Detect which cell encompasses the target text, then output its (x, y) center coordinate. 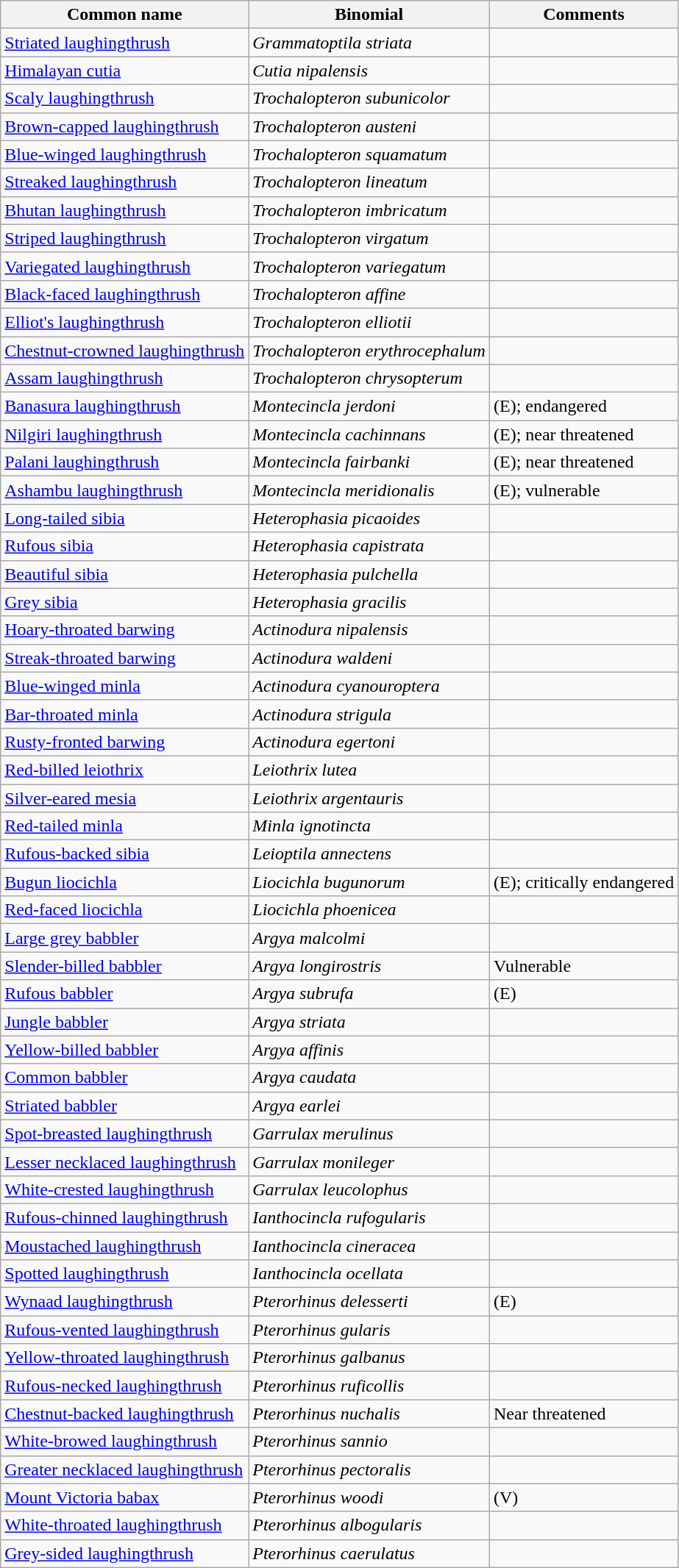
Trochalopteron elliotii (369, 322)
White-crested laughingthrush (125, 1189)
Himalayan cutia (125, 71)
Brown-capped laughingthrush (125, 126)
Spot-breasted laughingthrush (125, 1134)
Black-faced laughingthrush (125, 294)
Montecincla jerdoni (369, 407)
(E); endangered (583, 407)
Binomial (369, 15)
Near threatened (583, 1414)
Red-faced liocichla (125, 910)
Trochalopteron variegatum (369, 266)
Pterorhinus pectoralis (369, 1469)
Actinodura strigula (369, 714)
Blue-winged laughingthrush (125, 154)
Large grey babbler (125, 938)
Rufous-necked laughingthrush (125, 1386)
Cutia nipalensis (369, 71)
Pterorhinus caerulatus (369, 1553)
Trochalopteron austeni (369, 126)
Red-billed leiothrix (125, 770)
Slender-billed babbler (125, 966)
Grey sibia (125, 602)
Comments (583, 15)
Greater necklaced laughingthrush (125, 1469)
White-browed laughingthrush (125, 1442)
Yellow-billed babbler (125, 1050)
Ianthocincla rufogularis (369, 1217)
Bugun liocichla (125, 882)
Ashambu laughingthrush (125, 490)
Grey-sided laughingthrush (125, 1553)
Palani laughingthrush (125, 462)
Actinodura cyanouroptera (369, 686)
(E); critically endangered (583, 882)
Bar-throated minla (125, 714)
Garrulax leucolophus (369, 1189)
Rufous-vented laughingthrush (125, 1330)
Argya striata (369, 1022)
Trochalopteron subunicolor (369, 99)
Argya longirostris (369, 966)
Striated laughingthrush (125, 43)
Rufous-chinned laughingthrush (125, 1217)
Common name (125, 15)
Ianthocincla cineracea (369, 1246)
Garrulax monileger (369, 1161)
Pterorhinus galbanus (369, 1358)
Argya caudata (369, 1078)
(V) (583, 1497)
Liocichla bugunorum (369, 882)
Chestnut-crowned laughingthrush (125, 351)
Nilgiri laughingthrush (125, 434)
Trochalopteron erythrocephalum (369, 351)
Trochalopteron chrysopterum (369, 379)
Beautiful sibia (125, 574)
Yellow-throated laughingthrush (125, 1358)
Chestnut-backed laughingthrush (125, 1414)
Heterophasia gracilis (369, 602)
Heterophasia picaoides (369, 518)
Montecincla cachinnans (369, 434)
Garrulax merulinus (369, 1134)
Trochalopteron imbricatum (369, 210)
Leioptila annectens (369, 854)
Elliot's laughingthrush (125, 322)
Pterorhinus ruficollis (369, 1386)
Streaked laughingthrush (125, 182)
Mount Victoria babax (125, 1497)
Assam laughingthrush (125, 379)
Pterorhinus sannio (369, 1442)
Argya malcolmi (369, 938)
Leiothrix lutea (369, 770)
Variegated laughingthrush (125, 266)
Silver-eared mesia (125, 798)
Pterorhinus nuchalis (369, 1414)
Long-tailed sibia (125, 518)
Red-tailed minla (125, 826)
Common babbler (125, 1078)
Actinodura waldeni (369, 658)
Trochalopteron squamatum (369, 154)
Hoary-throated barwing (125, 630)
Trochalopteron lineatum (369, 182)
Lesser necklaced laughingthrush (125, 1161)
Rufous sibia (125, 546)
Striated babbler (125, 1106)
Wynaad laughingthrush (125, 1302)
Trochalopteron virgatum (369, 238)
White-throated laughingthrush (125, 1525)
Scaly laughingthrush (125, 99)
Banasura laughingthrush (125, 407)
Trochalopteron affine (369, 294)
Spotted laughingthrush (125, 1274)
Actinodura egertoni (369, 742)
Actinodura nipalensis (369, 630)
Vulnerable (583, 966)
Bhutan laughingthrush (125, 210)
Rufous babbler (125, 994)
Blue-winged minla (125, 686)
Striped laughingthrush (125, 238)
Montecincla fairbanki (369, 462)
Rusty-fronted barwing (125, 742)
Ianthocincla ocellata (369, 1274)
Jungle babbler (125, 1022)
Argya earlei (369, 1106)
Moustached laughingthrush (125, 1246)
Montecincla meridionalis (369, 490)
Rufous-backed sibia (125, 854)
(E); vulnerable (583, 490)
Pterorhinus albogularis (369, 1525)
Heterophasia capistrata (369, 546)
Minla ignotincta (369, 826)
Leiothrix argentauris (369, 798)
Streak-throated barwing (125, 658)
Pterorhinus gularis (369, 1330)
Heterophasia pulchella (369, 574)
Argya subrufa (369, 994)
Pterorhinus delesserti (369, 1302)
Liocichla phoenicea (369, 910)
Grammatoptila striata (369, 43)
Pterorhinus woodi (369, 1497)
Argya affinis (369, 1050)
